Pinpoint the cell where the given text exists, returning its (x, y) midpoint coordinate. 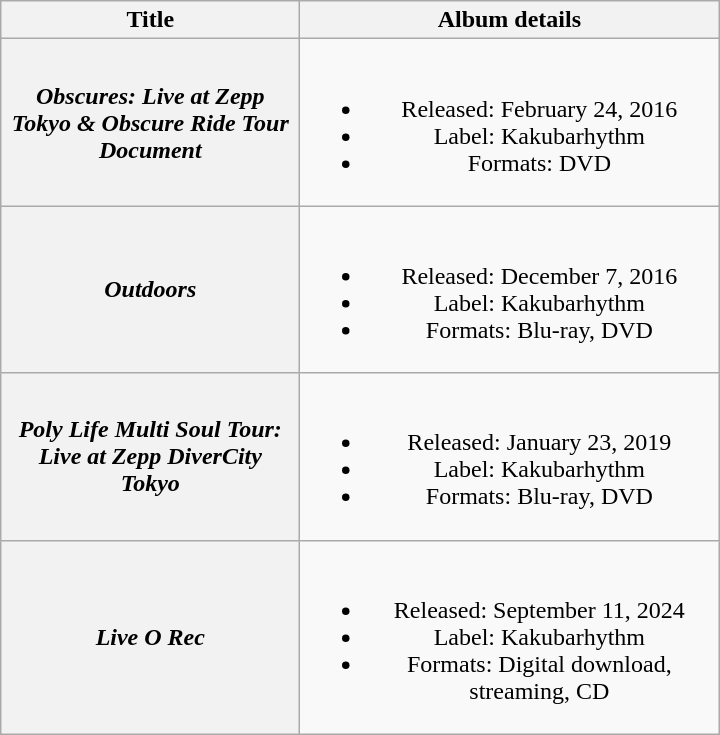
Album details (510, 20)
Released: December 7, 2016Label: KakubarhythmFormats: Blu-ray, DVD (510, 290)
Outdoors (150, 290)
Title (150, 20)
Released: September 11, 2024Label: KakubarhythmFormats: Digital download, streaming, CD (510, 637)
Obscures: Live at Zepp Tokyo & Obscure Ride Tour Document (150, 122)
Released: January 23, 2019Label: KakubarhythmFormats: Blu-ray, DVD (510, 456)
Released: February 24, 2016Label: KakubarhythmFormats: DVD (510, 122)
Poly Life Multi Soul Tour: Live at Zepp DiverCity Tokyo (150, 456)
Live O Rec (150, 637)
